Return (x, y) of the center of cell containing provided text 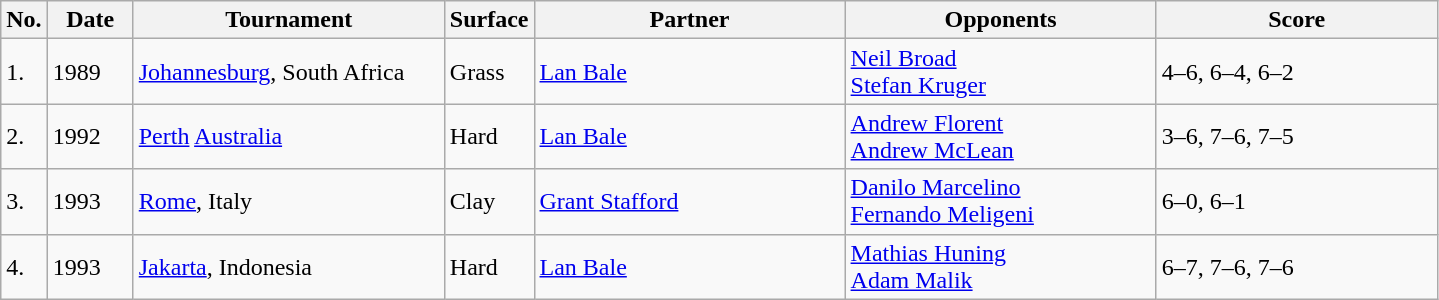
4. (24, 266)
Surface (489, 20)
2. (24, 136)
6–0, 6–1 (1296, 202)
Neil Broad Stefan Kruger (1000, 72)
Score (1296, 20)
No. (24, 20)
3. (24, 202)
Tournament (288, 20)
3–6, 7–6, 7–5 (1296, 136)
Partner (690, 20)
Jakarta, Indonesia (288, 266)
Danilo Marcelino Fernando Meligeni (1000, 202)
1989 (90, 72)
1992 (90, 136)
4–6, 6–4, 6–2 (1296, 72)
Johannesburg, South Africa (288, 72)
6–7, 7–6, 7–6 (1296, 266)
Date (90, 20)
Andrew Florent Andrew McLean (1000, 136)
Opponents (1000, 20)
Clay (489, 202)
Grant Stafford (690, 202)
Rome, Italy (288, 202)
Perth Australia (288, 136)
Grass (489, 72)
1. (24, 72)
Mathias Huning Adam Malik (1000, 266)
